Identify which cell holds the provided text, then report its (X, Y) central coordinate. 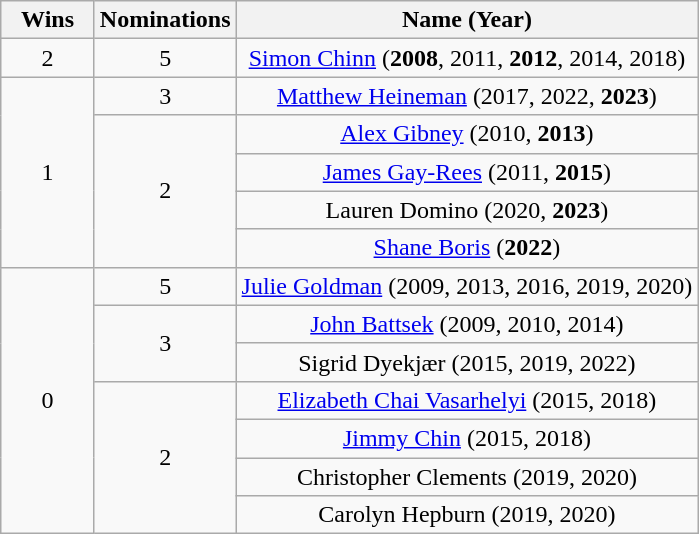
1 (48, 172)
Elizabeth Chai Vasarhelyi (2015, 2018) (467, 400)
Carolyn Hepburn (2019, 2020) (467, 515)
0 (48, 400)
James Gay-Rees (2011, 2015) (467, 172)
Julie Goldman (2009, 2013, 2016, 2019, 2020) (467, 286)
Wins (48, 20)
Christopher Clements (2019, 2020) (467, 477)
Alex Gibney (2010, 2013) (467, 134)
Simon Chinn (2008, 2011, 2012, 2014, 2018) (467, 58)
John Battsek (2009, 2010, 2014) (467, 324)
Shane Boris (2022) (467, 248)
Sigrid Dyekjær (2015, 2019, 2022) (467, 362)
Lauren Domino (2020, 2023) (467, 210)
Name (Year) (467, 20)
Nominations (165, 20)
Jimmy Chin (2015, 2018) (467, 438)
Matthew Heineman (2017, 2022, 2023) (467, 96)
